Return the (X, Y) coordinate for the center point of the cell that contains the specified text.  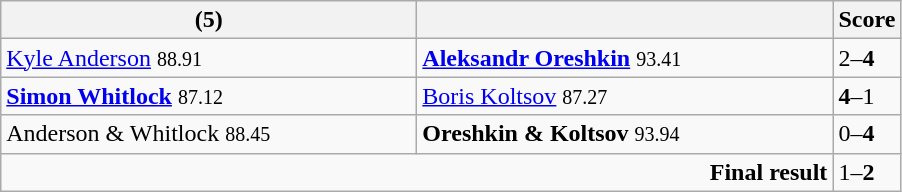
(5) (209, 20)
0–4 (867, 134)
1–2 (867, 172)
Oreshkin & Koltsov 93.94 (625, 134)
Final result (417, 172)
2–4 (867, 58)
Boris Koltsov 87.27 (625, 96)
Anderson & Whitlock 88.45 (209, 134)
Aleksandr Oreshkin 93.41 (625, 58)
Score (867, 20)
Simon Whitlock 87.12 (209, 96)
Kyle Anderson 88.91 (209, 58)
4–1 (867, 96)
